Find where the given text appears and provide that cell's center as (x, y) coordinate. 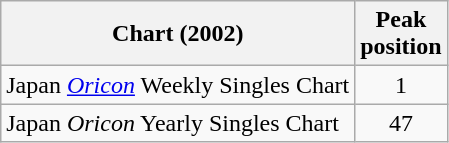
1 (401, 85)
Chart (2002) (178, 34)
Japan Oricon Yearly Singles Chart (178, 123)
Japan Oricon Weekly Singles Chart (178, 85)
47 (401, 123)
Peakposition (401, 34)
